Provide the [X, Y] coordinate of the cell's center where the given text is located.  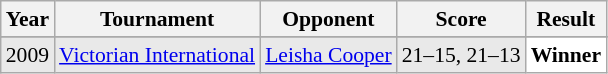
Opponent [328, 19]
Tournament [157, 19]
Result [566, 19]
Score [462, 19]
Victorian International [157, 55]
Year [28, 19]
21–15, 21–13 [462, 55]
Winner [566, 55]
Leisha Cooper [328, 55]
2009 [28, 55]
